Scan for the cell matching the given text and deliver its (x, y) coordinate at center. 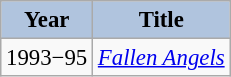
Year (47, 20)
Fallen Angels (162, 58)
1993−95 (47, 58)
Title (162, 20)
